Determine the [x, y] coordinate at the center of the cell enclosing the given text.  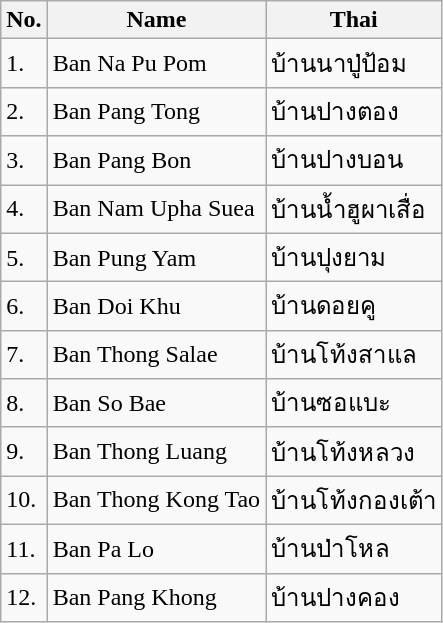
Ban Pang Bon [156, 160]
10. [24, 500]
Ban Thong Salae [156, 354]
4. [24, 208]
บ้านน้ำฮูผาเสื่อ [354, 208]
5. [24, 258]
Thai [354, 20]
Ban Pa Lo [156, 548]
Ban Doi Khu [156, 306]
Ban Na Pu Pom [156, 64]
Ban Thong Kong Tao [156, 500]
บ้านโท้งสาแล [354, 354]
Ban Pang Khong [156, 598]
บ้านป่าโหล [354, 548]
8. [24, 404]
12. [24, 598]
1. [24, 64]
7. [24, 354]
11. [24, 548]
บ้านดอยคู [354, 306]
บ้านปางบอน [354, 160]
บ้านปางคอง [354, 598]
Ban Thong Luang [156, 452]
บ้านซอแบะ [354, 404]
Ban So Bae [156, 404]
Ban Pang Tong [156, 112]
6. [24, 306]
No. [24, 20]
บ้านปางตอง [354, 112]
บ้านโท้งกองเต้า [354, 500]
2. [24, 112]
บ้านปุงยาม [354, 258]
3. [24, 160]
บ้านนาปู่ป้อม [354, 64]
Name [156, 20]
Ban Nam Upha Suea [156, 208]
บ้านโท้งหลวง [354, 452]
9. [24, 452]
Ban Pung Yam [156, 258]
